Return the (x, y) coordinate for the center point of the cell that contains the specified text.  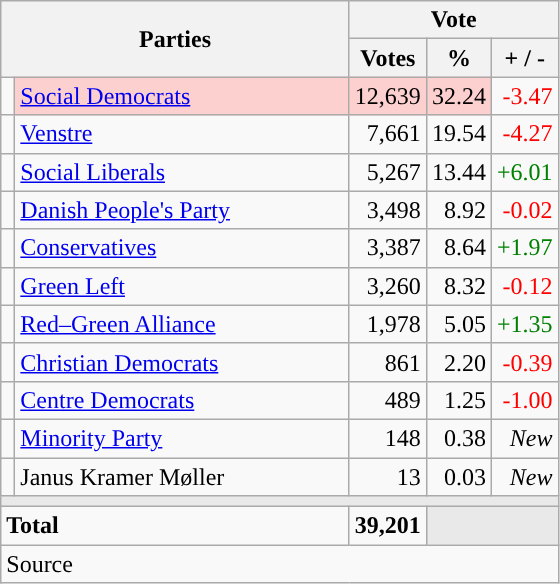
Danish People's Party (182, 210)
Total (176, 526)
Vote (454, 20)
Red–Green Alliance (182, 324)
5.05 (458, 324)
3,498 (388, 210)
+ / - (524, 58)
+1.35 (524, 324)
148 (388, 438)
861 (388, 362)
489 (388, 400)
32.24 (458, 96)
-3.47 (524, 96)
39,201 (388, 526)
Source (280, 564)
-0.39 (524, 362)
8.64 (458, 248)
1.25 (458, 400)
+1.97 (524, 248)
Social Liberals (182, 172)
-4.27 (524, 134)
Conservatives (182, 248)
Janus Kramer Møller (182, 477)
8.32 (458, 286)
Social Democrats (182, 96)
Christian Democrats (182, 362)
Parties (176, 39)
0.03 (458, 477)
7,661 (388, 134)
3,387 (388, 248)
Minority Party (182, 438)
Centre Democrats (182, 400)
% (458, 58)
8.92 (458, 210)
13 (388, 477)
1,978 (388, 324)
19.54 (458, 134)
12,639 (388, 96)
2.20 (458, 362)
-0.02 (524, 210)
0.38 (458, 438)
Green Left (182, 286)
Votes (388, 58)
3,260 (388, 286)
13.44 (458, 172)
5,267 (388, 172)
Venstre (182, 134)
-0.12 (524, 286)
+6.01 (524, 172)
-1.00 (524, 400)
